Return (x, y) of the center of cell containing provided text 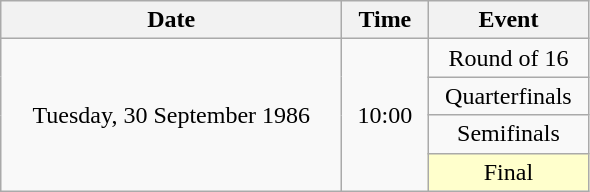
Quarterfinals (508, 96)
Final (508, 172)
Round of 16 (508, 58)
Semifinals (508, 134)
Event (508, 20)
10:00 (385, 115)
Time (385, 20)
Date (172, 20)
Tuesday, 30 September 1986 (172, 115)
